Output the (x, y) coordinate of the center of the cell containing the given text.  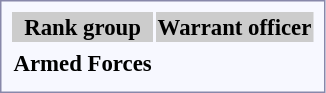
Armed Forces (82, 63)
Warrant officer (234, 27)
Rank group (82, 27)
